Output the (X, Y) coordinate of the center of the cell containing the given text.  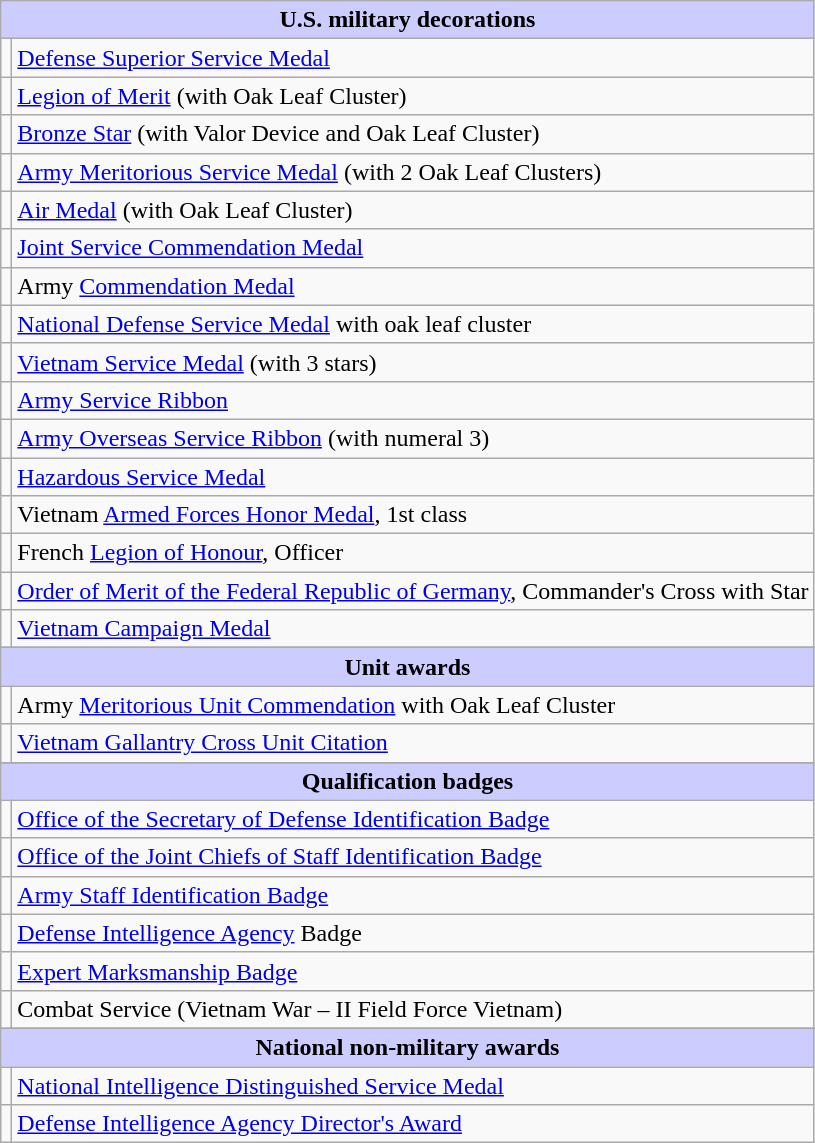
Vietnam Service Medal (with 3 stars) (413, 362)
Army Meritorious Service Medal (with 2 Oak Leaf Clusters) (413, 172)
Army Meritorious Unit Commendation with Oak Leaf Cluster (413, 705)
Bronze Star (with Valor Device and Oak Leaf Cluster) (413, 134)
Army Staff Identification Badge (413, 895)
Joint Service Commendation Medal (413, 248)
National Defense Service Medal with oak leaf cluster (413, 324)
Army Service Ribbon (413, 400)
Combat Service (Vietnam War – II Field Force Vietnam) (413, 1009)
Defense Intelligence Agency Director's Award (413, 1124)
Defense Superior Service Medal (413, 58)
Vietnam Campaign Medal (413, 629)
French Legion of Honour, Officer (413, 553)
Order of Merit of the Federal Republic of Germany, Commander's Cross with Star (413, 591)
Army Commendation Medal (413, 286)
Army Overseas Service Ribbon (with numeral 3) (413, 438)
National non-military awards (408, 1047)
Qualification badges (408, 781)
Defense Intelligence Agency Badge (413, 933)
National Intelligence Distinguished Service Medal (413, 1085)
Vietnam Armed Forces Honor Medal, 1st class (413, 515)
Vietnam Gallantry Cross Unit Citation (413, 743)
Office of the Joint Chiefs of Staff Identification Badge (413, 857)
Expert Marksmanship Badge (413, 971)
U.S. military decorations (408, 20)
Unit awards (408, 667)
Hazardous Service Medal (413, 477)
Air Medal (with Oak Leaf Cluster) (413, 210)
Legion of Merit (with Oak Leaf Cluster) (413, 96)
Office of the Secretary of Defense Identification Badge (413, 819)
